Pinpoint the cell where the given text exists, returning its (x, y) midpoint coordinate. 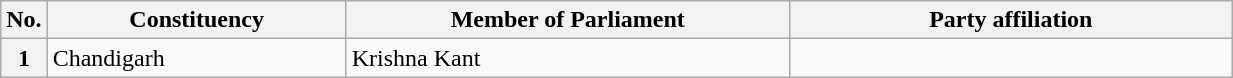
No. (24, 20)
Chandigarh (196, 58)
Party affiliation (1010, 20)
Constituency (196, 20)
Member of Parliament (568, 20)
1 (24, 58)
Krishna Kant (568, 58)
